Provide the (X, Y) coordinate of the cell's center where the given text is located.  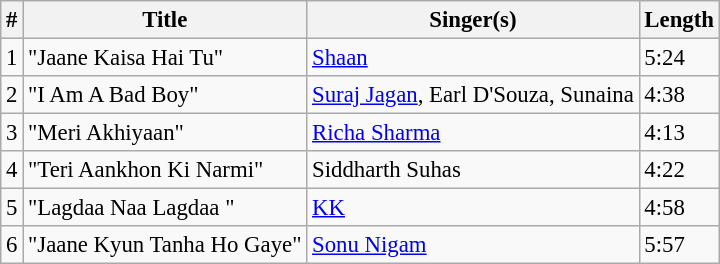
Richa Sharma (473, 133)
"Jaane Kaisa Hai Tu" (165, 58)
Title (165, 20)
Singer(s) (473, 20)
2 (12, 95)
6 (12, 245)
1 (12, 58)
4 (12, 170)
4:22 (679, 170)
Sonu Nigam (473, 245)
# (12, 20)
5:24 (679, 58)
KK (473, 208)
"I Am A Bad Boy" (165, 95)
5:57 (679, 245)
3 (12, 133)
Siddharth Suhas (473, 170)
"Meri Akhiyaan" (165, 133)
"Lagdaa Naa Lagdaa " (165, 208)
4:38 (679, 95)
Suraj Jagan, Earl D'Souza, Sunaina (473, 95)
5 (12, 208)
Length (679, 20)
"Jaane Kyun Tanha Ho Gaye" (165, 245)
Shaan (473, 58)
4:58 (679, 208)
"Teri Aankhon Ki Narmi" (165, 170)
4:13 (679, 133)
